Detect which cell encompasses the target text, then output its (X, Y) center coordinate. 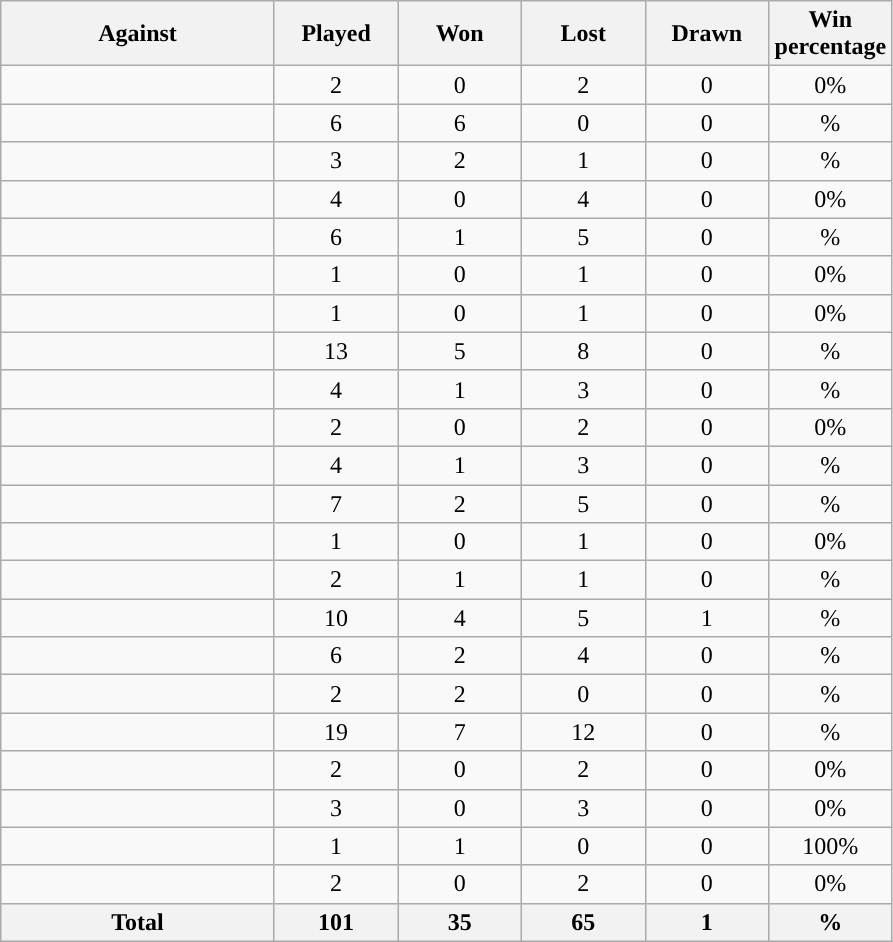
10 (336, 618)
19 (336, 732)
35 (460, 922)
101 (336, 922)
12 (583, 732)
Against (138, 34)
Total (138, 922)
Won (460, 34)
Lost (583, 34)
13 (336, 351)
100% (831, 846)
65 (583, 922)
Drawn (707, 34)
Played (336, 34)
8 (583, 351)
Win percentage (831, 34)
